Provide the (X, Y) coordinate of the cell's center where the given text is located.  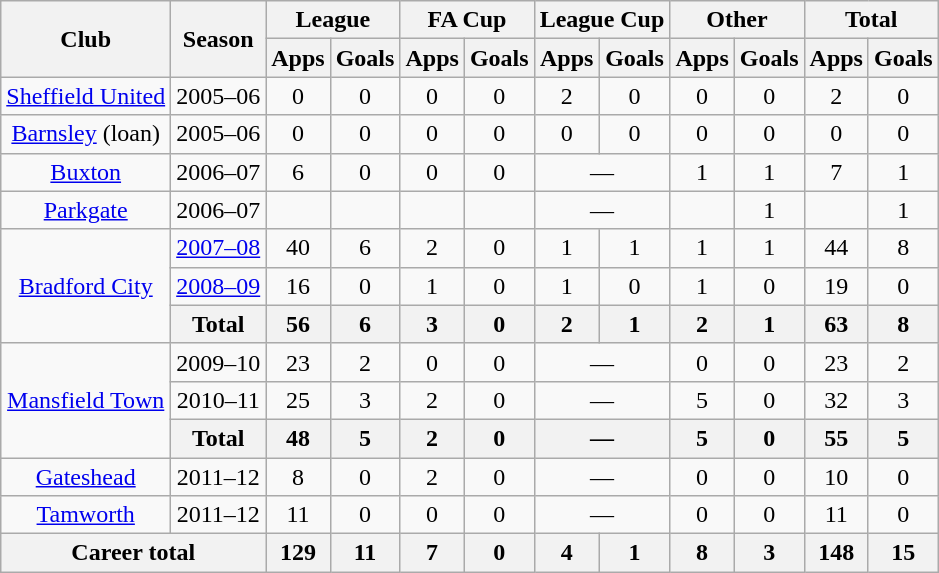
Tamworth (86, 515)
40 (298, 248)
56 (298, 324)
League (333, 20)
48 (298, 438)
32 (836, 400)
2007–08 (218, 248)
44 (836, 248)
Gateshead (86, 477)
55 (836, 438)
19 (836, 286)
Sheffield United (86, 96)
4 (566, 553)
Barnsley (loan) (86, 134)
15 (903, 553)
League Cup (602, 20)
10 (836, 477)
Parkgate (86, 210)
Career total (134, 553)
Buxton (86, 172)
Mansfield Town (86, 400)
148 (836, 553)
16 (298, 286)
2008–09 (218, 286)
2010–11 (218, 400)
Bradford City (86, 286)
Season (218, 39)
FA Cup (467, 20)
Other (737, 20)
63 (836, 324)
129 (298, 553)
2009–10 (218, 362)
25 (298, 400)
Club (86, 39)
